Return [X, Y] of the center of cell containing provided text 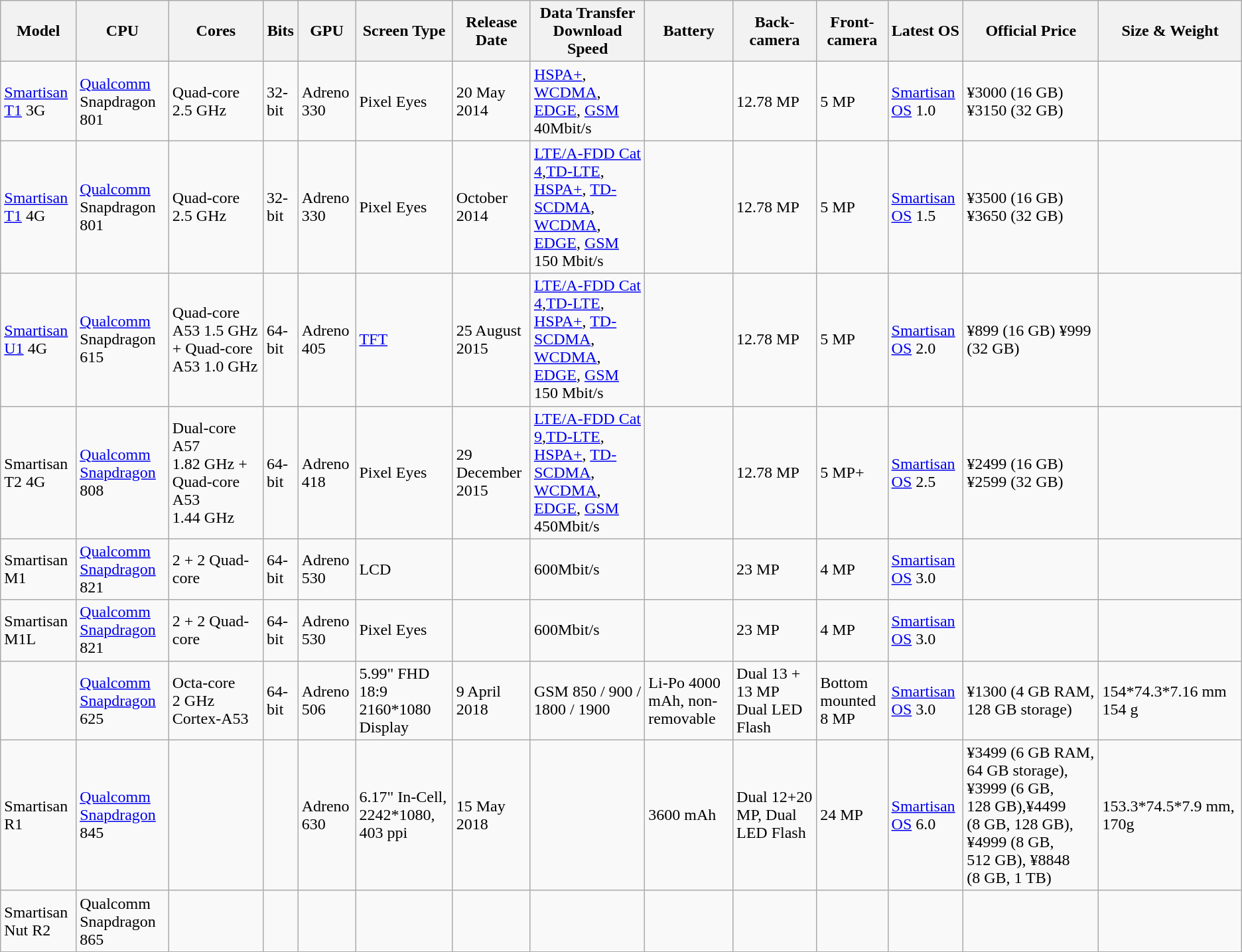
6.17" In-Cell, 2242*1080, 403 ppi [404, 815]
Smartisan OS 1.5 [926, 207]
¥3000 (16 GB)¥3150 (32 GB) [1031, 101]
HSPA+, WCDMA, EDGE, GSM40Mbit/s [587, 101]
¥3500 (16 GB)¥3650 (32 GB) [1031, 207]
Smartisan T2 4G [38, 472]
154*74.3*7.16 mm154 g [1170, 701]
Li-Po 4000 mAh, non-removable [689, 701]
Smartisan T1 3G [38, 101]
Battery [689, 31]
Bottom mounted 8 MP [852, 701]
October 2014 [491, 207]
Smartisan Nut R2 [38, 921]
Qualcomm Snapdragon 808 [123, 472]
Qualcomm Snapdragon 615 [123, 340]
Qualcomm Snapdragon 865 [123, 921]
Qualcomm Snapdragon 845 [123, 815]
TFT [404, 340]
LTE/A-FDD Cat 9,TD-LTE, HSPA+, TD-SCDMA, WCDMA, EDGE, GSM450Mbit/s [587, 472]
Smartisan OS 6.0 [926, 815]
Smartisan M1L [38, 630]
Qualcomm Snapdragon 625 [123, 701]
Smartisan T1 4G [38, 207]
¥3499 (6 GB RAM, 64 GB storage), ¥3999 (6 GB, 128 GB),¥4499 (8 GB, 128 GB), ¥4999 (8 GB, 512 GB), ¥8848 (8 GB, 1 TB) [1031, 815]
Smartisan U1 4G [38, 340]
24 MP [852, 815]
Back-camera [775, 31]
Smartisan OS 1.0 [926, 101]
29 December 2015 [491, 472]
9 April 2018 [491, 701]
¥1300 (4 GB RAM, 128 GB storage) [1031, 701]
¥899 (16 GB) ¥999 (32 GB) [1031, 340]
Official Price [1031, 31]
¥2499 (16 GB)¥2599 (32 GB) [1031, 472]
Adreno 506 [326, 701]
Dual 13 + 13 MPDual LED Flash [775, 701]
Release Date [491, 31]
Size & Weight [1170, 31]
GPU [326, 31]
Smartisan M1 [38, 569]
Dual-core A57 1.82 GHz + Quad-core A53 1.44 GHz [216, 472]
15 May 2018 [491, 815]
Smartisan R1 [38, 815]
Data TransferDownload Speed [587, 31]
CPU [123, 31]
Bits [280, 31]
153.3*74.5*7.9 mm, 170g [1170, 815]
5 MP+ [852, 472]
LCD [404, 569]
Adreno 630 [326, 815]
Quad-core A53 1.5 GHz + Quad-core A53 1.0 GHz [216, 340]
Smartisan OS 2.0 [926, 340]
25 August 2015 [491, 340]
Latest OS [926, 31]
Dual 12+20 MP, Dual LED Flash [775, 815]
Octa-core 2 GHz Cortex-A53 [216, 701]
Smartisan OS 2.5 [926, 472]
5.99" FHD 18:9 2160*1080 Display [404, 701]
Adreno 405 [326, 340]
GSM 850 / 900 / 1800 / 1900 [587, 701]
Front-camera [852, 31]
Model [38, 31]
3600 mAh [689, 815]
Adreno 418 [326, 472]
20 May 2014 [491, 101]
Cores [216, 31]
Screen Type [404, 31]
